Identify which cell holds the provided text, then report its (x, y) central coordinate. 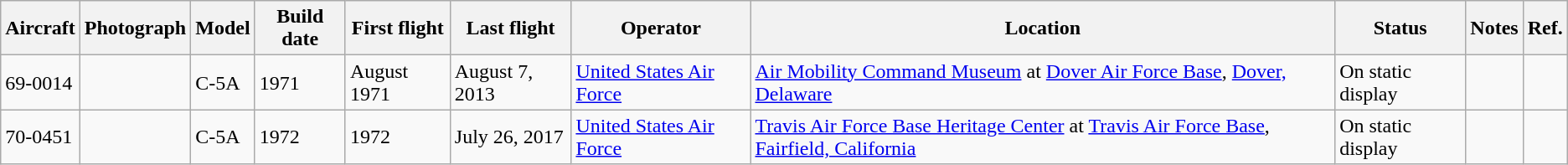
Status (1400, 28)
August 1971 (397, 82)
Build date (300, 28)
July 26, 2017 (511, 137)
First flight (397, 28)
Aircraft (40, 28)
Ref. (1545, 28)
1971 (300, 82)
Notes (1494, 28)
August 7, 2013 (511, 82)
Model (223, 28)
Photograph (135, 28)
69-0014 (40, 82)
Air Mobility Command Museum at Dover Air Force Base, Dover, Delaware (1043, 82)
Operator (661, 28)
Location (1043, 28)
Last flight (511, 28)
Travis Air Force Base Heritage Center at Travis Air Force Base, Fairfield, California (1043, 137)
70-0451 (40, 137)
